Determine the (x, y) coordinate at the center of the cell enclosing the given text.  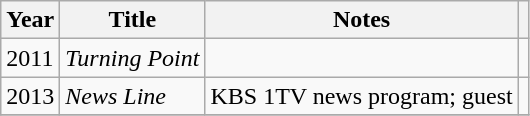
2011 (30, 58)
Turning Point (132, 58)
Title (132, 20)
2013 (30, 96)
News Line (132, 96)
Year (30, 20)
Notes (362, 20)
KBS 1TV news program; guest (362, 96)
